Return the (x, y) coordinate for the center point of the cell that contains the specified text.  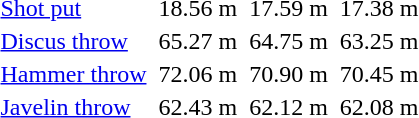
70.90 m (289, 74)
72.06 m (198, 74)
65.27 m (198, 41)
64.75 m (289, 41)
